Search for the cell housing the specified text and yield its [X, Y] center coordinate. 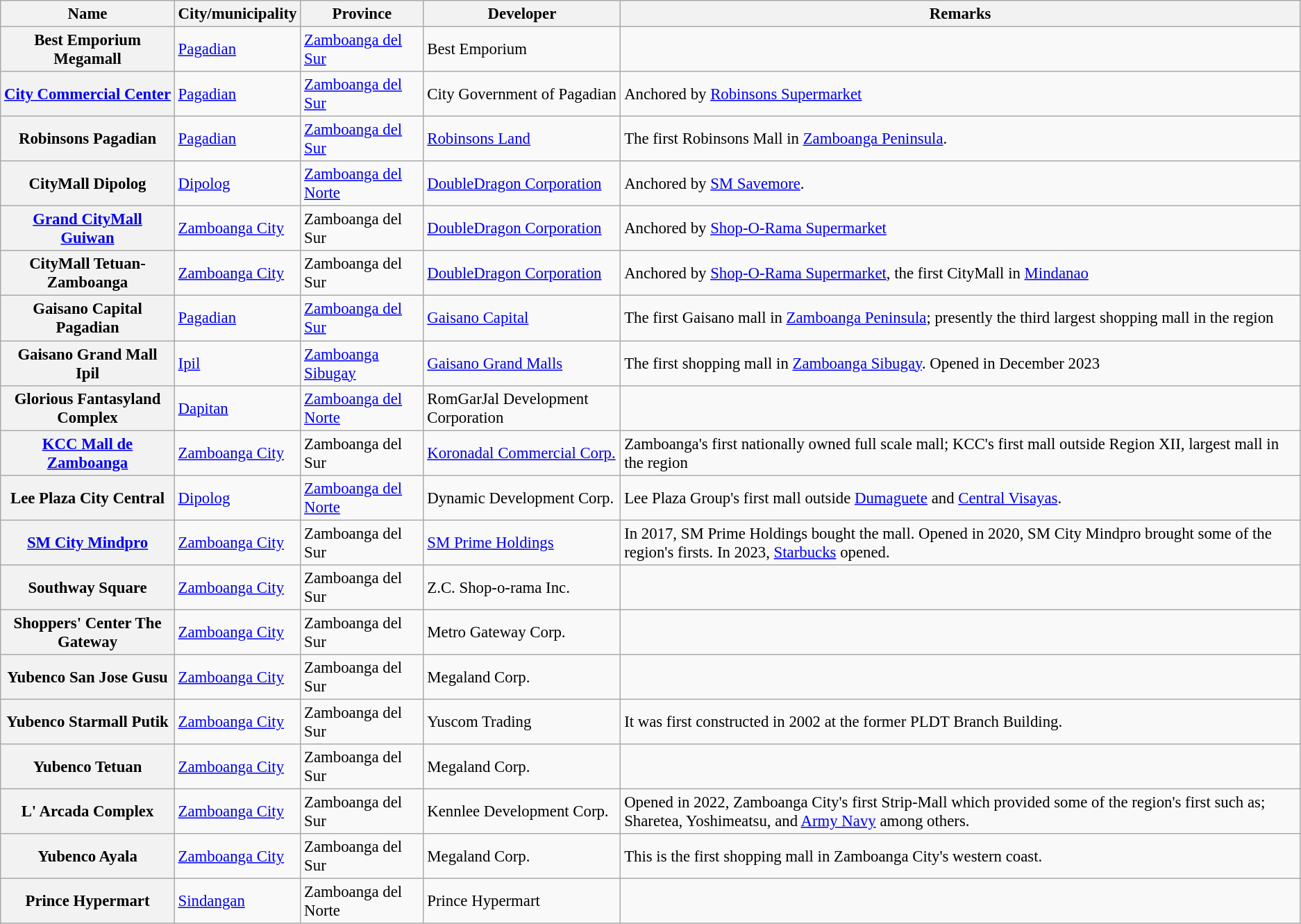
Lee Plaza Group's first mall outside Dumaguete and Central Visayas. [961, 497]
SM Prime Holdings [522, 543]
The first shopping mall in Zamboanga Sibugay. Opened in December 2023 [961, 364]
KCC Mall de Zamboanga [87, 453]
Gaisano Capital [522, 318]
Yubenco Starmall Putik [87, 722]
Anchored by Shop-O-Rama Supermarket, the first CityMall in Mindanao [961, 274]
City Government of Pagadian [522, 94]
Developer [522, 14]
Robinsons Pagadian [87, 139]
In 2017, SM Prime Holdings bought the mall. Opened in 2020, SM City Mindpro brought some of the region's firsts. In 2023, Starbucks opened. [961, 543]
Best Emporium Megamall [87, 50]
Lee Plaza City Central [87, 497]
Southway Square [87, 587]
Yubenco Tetuan [87, 766]
Robinsons Land [522, 139]
Dapitan [237, 408]
Gaisano Grand Mall Ipil [87, 364]
Z.C. Shop-o-rama Inc. [522, 587]
Anchored by Robinsons Supermarket [961, 94]
Yubenco Ayala [87, 857]
Shoppers' Center The Gateway [87, 632]
Gaisano Capital Pagadian [87, 318]
L' Arcada Complex [87, 812]
Grand CityMall Guiwan [87, 229]
Sindangan [237, 901]
The first Robinsons Mall in Zamboanga Peninsula. [961, 139]
Name [87, 14]
SM City Mindpro [87, 543]
The first Gaisano mall in Zamboanga Peninsula; presently the third largest shopping mall in the region [961, 318]
Koronadal Commercial Corp. [522, 453]
Yuscom Trading [522, 722]
RomGarJal Development Corporation [522, 408]
Glorious Fantasyland Complex [87, 408]
City Commercial Center [87, 94]
Yubenco San Jose Gusu [87, 678]
City/municipality [237, 14]
Ipil [237, 364]
CityMall Tetuan-Zamboanga [87, 274]
Gaisano Grand Malls [522, 364]
It was first constructed in 2002 at the former PLDT Branch Building. [961, 722]
CityMall Dipolog [87, 183]
Remarks [961, 14]
This is the first shopping mall in Zamboanga City's western coast. [961, 857]
Dynamic Development Corp. [522, 497]
Metro Gateway Corp. [522, 632]
Best Emporium [522, 50]
Anchored by SM Savemore. [961, 183]
Zamboanga Sibugay [362, 364]
Kennlee Development Corp. [522, 812]
Zamboanga's first nationally owned full scale mall; KCC's first mall outside Region XII, largest mall in the region [961, 453]
Anchored by Shop-O-Rama Supermarket [961, 229]
Province [362, 14]
